Pinpoint the cell where the given text exists, returning its [x, y] midpoint coordinate. 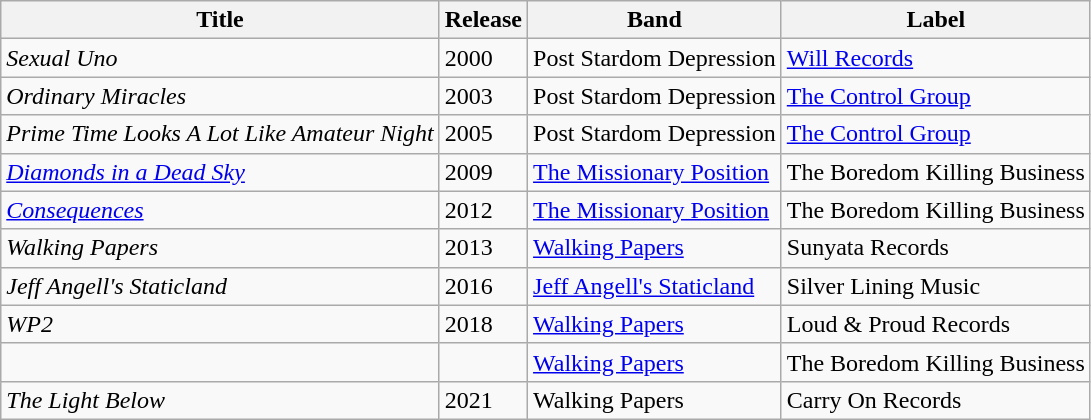
Band [655, 20]
2005 [483, 134]
Consequences [220, 210]
2013 [483, 248]
Will Records [936, 58]
Diamonds in a Dead Sky [220, 172]
2012 [483, 210]
2003 [483, 96]
Prime Time Looks A Lot Like Amateur Night [220, 134]
Loud & Proud Records [936, 324]
2000 [483, 58]
Release [483, 20]
Sunyata Records [936, 248]
Title [220, 20]
2016 [483, 286]
The Light Below [220, 400]
Label [936, 20]
Silver Lining Music [936, 286]
WP2 [220, 324]
Carry On Records [936, 400]
Sexual Uno [220, 58]
2018 [483, 324]
2021 [483, 400]
Ordinary Miracles [220, 96]
2009 [483, 172]
